Determine the [X, Y] coordinate at the center of the cell enclosing the given text.  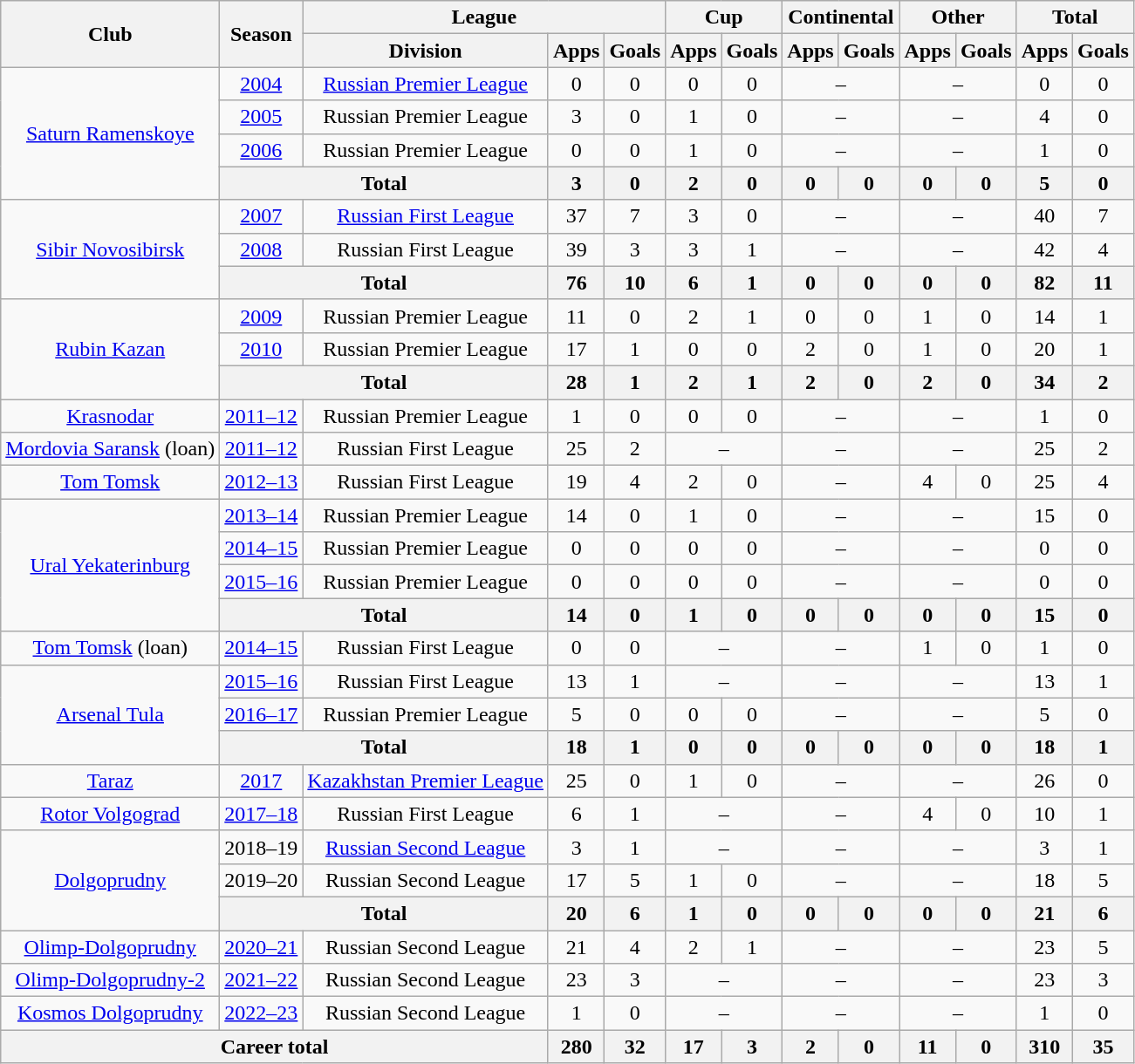
2008 [262, 249]
2019–20 [262, 880]
Kosmos Dolgoprudny [110, 1013]
Olimp-Dolgoprudny [110, 946]
2009 [262, 316]
82 [1044, 283]
Mordovia Saransk (loan) [110, 449]
Division [426, 51]
34 [1044, 382]
Krasnodar [110, 416]
280 [576, 1047]
2013–14 [262, 515]
Club [110, 34]
Rotor Volgograd [110, 814]
2005 [262, 117]
League [484, 17]
Kazakhstan Premier League [426, 781]
19 [576, 482]
2004 [262, 84]
Arsenal Tula [110, 714]
Taraz [110, 781]
2022–23 [262, 1013]
2020–21 [262, 946]
26 [1044, 781]
2017 [262, 781]
Saturn Ramenskoye [110, 133]
310 [1044, 1047]
Career total [275, 1047]
2010 [262, 349]
2018–19 [262, 847]
32 [635, 1047]
2006 [262, 150]
Season [262, 34]
2016–17 [262, 714]
76 [576, 283]
Ural Yekaterinburg [110, 565]
40 [1044, 216]
37 [576, 216]
Cup [724, 17]
35 [1104, 1047]
Tom Tomsk (loan) [110, 648]
Olimp-Dolgoprudny-2 [110, 980]
Other [958, 17]
2012–13 [262, 482]
2007 [262, 216]
2017–18 [262, 814]
2021–22 [262, 980]
Tom Tomsk [110, 482]
Rubin Kazan [110, 349]
Sibir Novosibirsk [110, 249]
28 [576, 382]
Dolgoprudny [110, 880]
42 [1044, 249]
39 [576, 249]
Continental [841, 17]
